Return the (x, y) coordinate for the center point of the cell that contains the specified text.  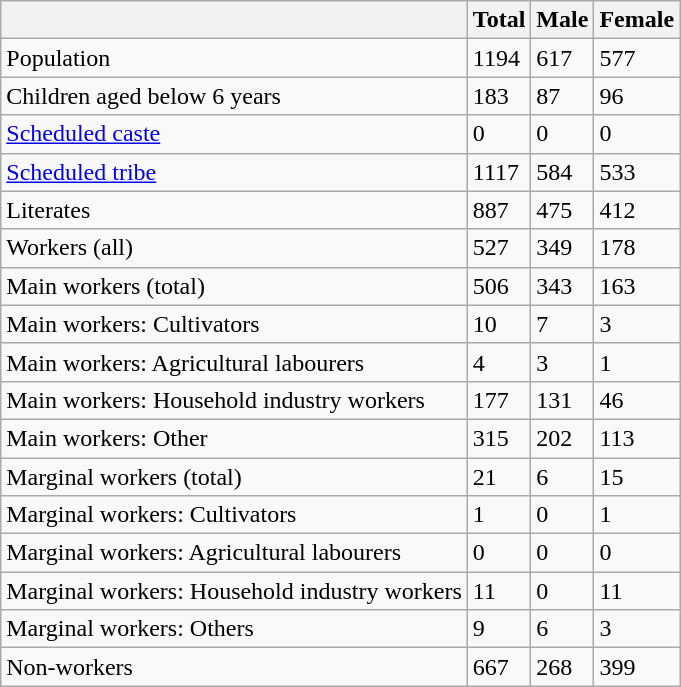
9 (499, 629)
177 (499, 400)
87 (562, 96)
Population (234, 58)
21 (499, 477)
10 (499, 324)
533 (637, 172)
Marginal workers (total) (234, 477)
Literates (234, 210)
Marginal workers: Others (234, 629)
887 (499, 210)
Total (499, 20)
Male (562, 20)
268 (562, 667)
527 (499, 248)
667 (499, 667)
Main workers: Other (234, 438)
Children aged below 6 years (234, 96)
Main workers: Cultivators (234, 324)
178 (637, 248)
577 (637, 58)
475 (562, 210)
Main workers: Agricultural labourers (234, 362)
163 (637, 286)
Main workers (total) (234, 286)
584 (562, 172)
7 (562, 324)
343 (562, 286)
Scheduled tribe (234, 172)
Workers (all) (234, 248)
46 (637, 400)
Main workers: Household industry workers (234, 400)
412 (637, 210)
96 (637, 96)
617 (562, 58)
315 (499, 438)
Marginal workers: Cultivators (234, 515)
506 (499, 286)
202 (562, 438)
131 (562, 400)
Scheduled caste (234, 134)
1117 (499, 172)
Non-workers (234, 667)
Marginal workers: Household industry workers (234, 591)
399 (637, 667)
113 (637, 438)
15 (637, 477)
1194 (499, 58)
Female (637, 20)
Marginal workers: Agricultural labourers (234, 553)
349 (562, 248)
4 (499, 362)
183 (499, 96)
